Search for the cell housing the specified text and yield its (x, y) center coordinate. 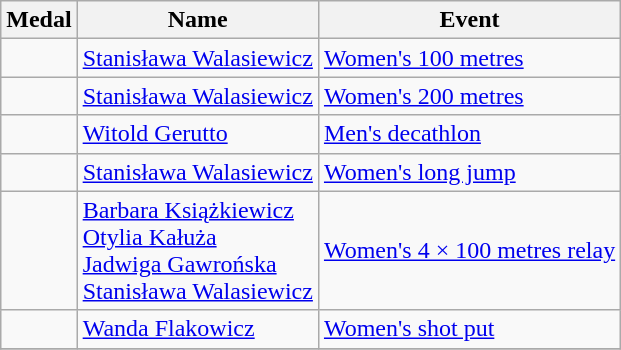
Women's long jump (469, 172)
Name (198, 20)
Women's 4 × 100 metres relay (469, 250)
Medal (39, 20)
Barbara KsiążkiewiczOtylia KałużaJadwiga GawrońskaStanisława Walasiewicz (198, 250)
Event (469, 20)
Women's shot put (469, 329)
Wanda Flakowicz (198, 329)
Witold Gerutto (198, 134)
Women's 100 metres (469, 58)
Men's decathlon (469, 134)
Women's 200 metres (469, 96)
